Return (x, y) of the center of cell containing provided text 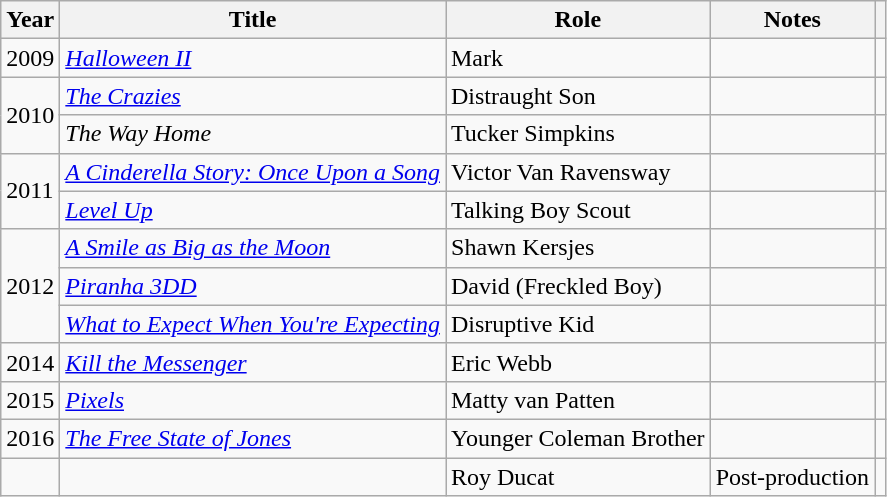
Year (30, 20)
Mark (578, 58)
Victor Van Ravensway (578, 172)
Matty van Patten (578, 400)
David (Freckled Boy) (578, 286)
Talking Boy Scout (578, 210)
2016 (30, 438)
2014 (30, 362)
Disruptive Kid (578, 324)
Halloween II (253, 58)
Notes (792, 20)
A Smile as Big as the Moon (253, 248)
2012 (30, 286)
Tucker Simpkins (578, 134)
The Free State of Jones (253, 438)
Pixels (253, 400)
Title (253, 20)
2015 (30, 400)
Shawn Kersjes (578, 248)
2011 (30, 191)
Younger Coleman Brother (578, 438)
Post-production (792, 477)
The Crazies (253, 96)
Eric Webb (578, 362)
A Cinderella Story: Once Upon a Song (253, 172)
Roy Ducat (578, 477)
Kill the Messenger (253, 362)
Level Up (253, 210)
Distraught Son (578, 96)
Role (578, 20)
Piranha 3DD (253, 286)
2009 (30, 58)
What to Expect When You're Expecting (253, 324)
2010 (30, 115)
The Way Home (253, 134)
